Extract the (x, y) coordinate from the center of the cell holding the provided text.  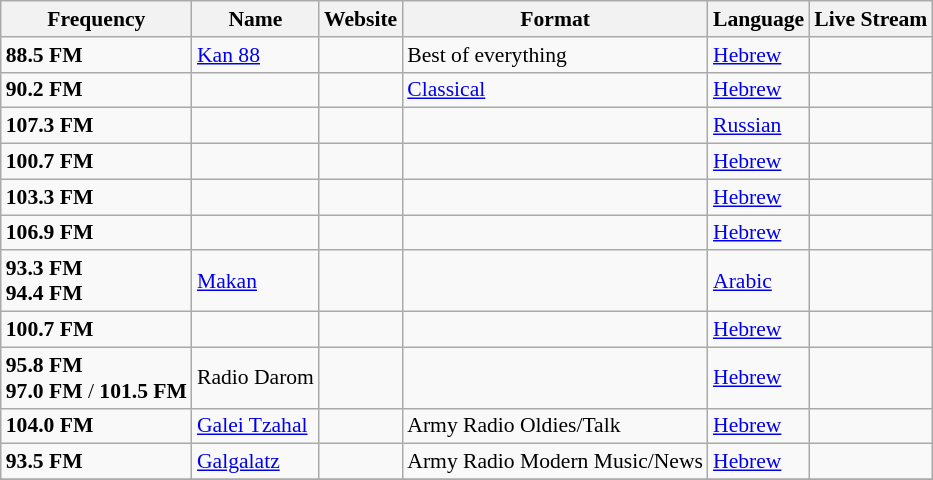
Army Radio Oldies/Talk (555, 426)
106.9 FM (96, 233)
Kan 88 (256, 55)
Website (360, 19)
Galei Tzahal (256, 426)
Format (555, 19)
93.5 FM (96, 462)
Galgalatz (256, 462)
103.3 FM (96, 197)
104.0 FM (96, 426)
95.8 FM97.0 FM / 101.5 FM (96, 378)
Classical (555, 90)
Best of everything (555, 55)
Frequency (96, 19)
Arabic (758, 282)
Russian (758, 126)
107.3 FM (96, 126)
Name (256, 19)
Radio Darom (256, 378)
Language (758, 19)
Makan (256, 282)
88.5 FM (96, 55)
93.3 FM94.4 FM (96, 282)
Live Stream (870, 19)
90.2 FM (96, 90)
Army Radio Modern Music/News (555, 462)
